Capture the cell that displays the provided text and extract its [x, y] central coordinate. 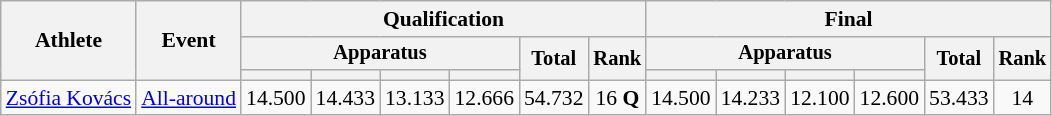
13.133 [414, 98]
12.600 [890, 98]
Final [848, 19]
All-around [188, 98]
14 [1023, 98]
Zsófia Kovács [68, 98]
Athlete [68, 40]
Qualification [444, 19]
Event [188, 40]
16 Q [617, 98]
54.732 [554, 98]
12.666 [484, 98]
53.433 [958, 98]
14.233 [750, 98]
12.100 [820, 98]
14.433 [346, 98]
